Search for the cell housing the specified text and yield its [x, y] center coordinate. 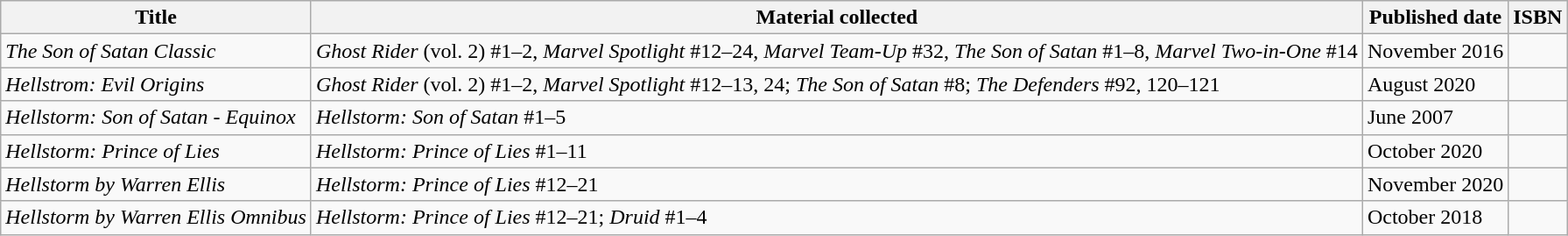
November 2020 [1435, 184]
June 2007 [1435, 118]
Hellstorm: Son of Satan - Equinox [156, 118]
Hellstorm by Warren Ellis Omnibus [156, 218]
Hellstorm: Prince of Lies #1–11 [837, 151]
October 2020 [1435, 151]
Title [156, 18]
The Son of Satan Classic [156, 51]
Material collected [837, 18]
November 2016 [1435, 51]
Ghost Rider (vol. 2) #1–2, Marvel Spotlight #12–13, 24; The Son of Satan #8; The Defenders #92, 120–121 [837, 84]
Published date [1435, 18]
Hellstorm: Prince of Lies [156, 151]
ISBN [1537, 18]
Hellstorm: Prince of Lies #12–21; Druid #1–4 [837, 218]
Hellstorm: Son of Satan #1–5 [837, 118]
October 2018 [1435, 218]
Hellstrom: Evil Origins [156, 84]
Hellstorm by Warren Ellis [156, 184]
Ghost Rider (vol. 2) #1–2, Marvel Spotlight #12–24, Marvel Team-Up #32, The Son of Satan #1–8, Marvel Two-in-One #14 [837, 51]
August 2020 [1435, 84]
Hellstorm: Prince of Lies #12–21 [837, 184]
